Return (x, y) of the center of cell containing provided text 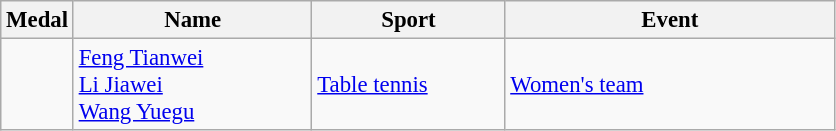
Event (670, 20)
Feng TianweiLi JiaweiWang Yuegu (192, 85)
Table tennis (408, 85)
Sport (408, 20)
Medal (38, 20)
Women's team (670, 85)
Name (192, 20)
